Return the [X, Y] coordinate for the center point of the cell that contains the specified text.  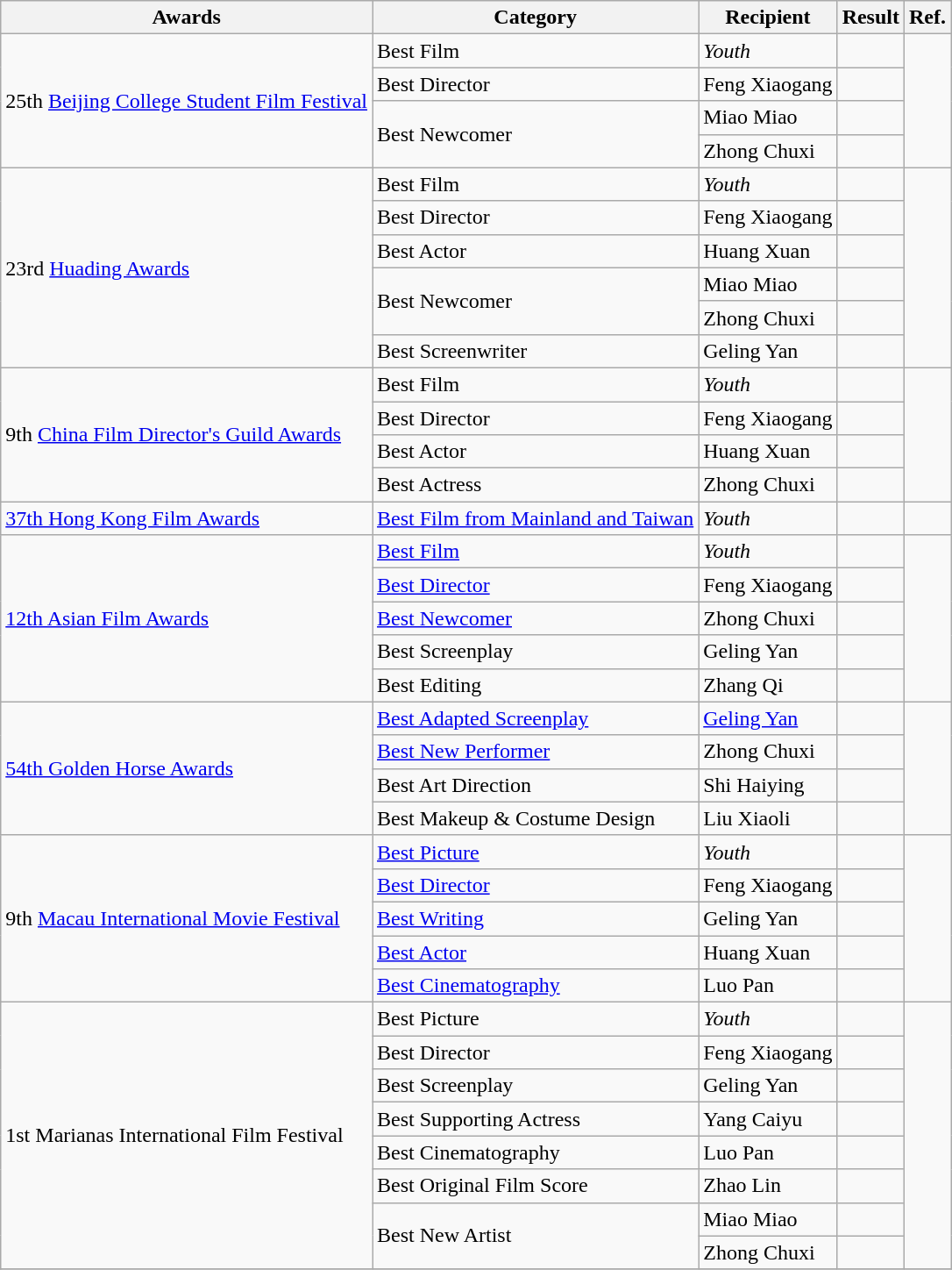
Best Actress [535, 485]
Best Film from Mainland and Taiwan [535, 518]
23rd Huading Awards [187, 268]
Best Supporting Actress [535, 1119]
9th Macau International Movie Festival [187, 918]
Best New Performer [535, 752]
12th Asian Film Awards [187, 618]
Best Editing [535, 685]
Shi Haiying [768, 785]
Ref. [927, 18]
Best Original Film Score [535, 1186]
Zhao Lin [768, 1186]
Recipient [768, 18]
Best Adapted Screenplay [535, 718]
Yang Caiyu [768, 1119]
Best Art Direction [535, 785]
Result [870, 18]
25th Beijing College Student Film Festival [187, 101]
Best Makeup & Costume Design [535, 818]
Zhang Qi [768, 685]
54th Golden Horse Awards [187, 768]
Awards [187, 18]
37th Hong Kong Film Awards [187, 518]
1st Marianas International Film Festival [187, 1136]
Best New Artist [535, 1236]
Best Screenwriter [535, 351]
Category [535, 18]
9th China Film Director's Guild Awards [187, 434]
Liu Xiaoli [768, 818]
Best Writing [535, 918]
